Return (x, y) of the center of cell containing provided text 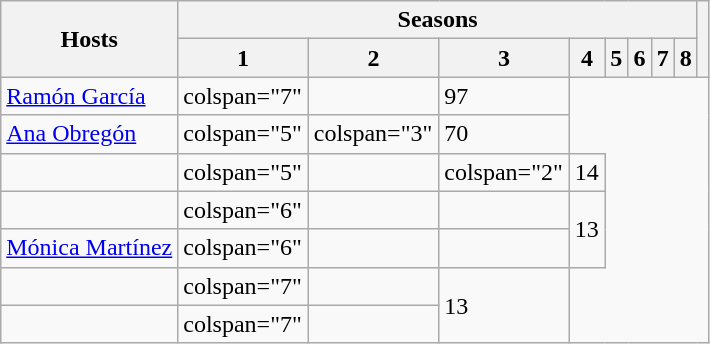
97 (504, 96)
14 (586, 172)
colspan="2" (504, 172)
5 (616, 58)
Ana Obregón (90, 134)
Seasons (438, 20)
3 (504, 58)
2 (373, 58)
Ramón García (90, 96)
6 (640, 58)
Hosts (90, 39)
colspan="3" (373, 134)
70 (504, 134)
4 (586, 58)
Mónica Martínez (90, 248)
8 (686, 58)
1 (243, 58)
7 (662, 58)
